Capture the cell that displays the provided text and extract its (x, y) central coordinate. 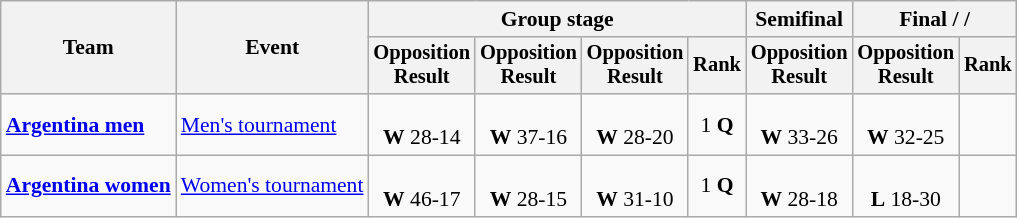
W 28-18 (800, 186)
Men's tournament (272, 124)
W 28-15 (528, 186)
Event (272, 48)
L 18-30 (906, 186)
Semifinal (800, 19)
Team (88, 48)
Final / / (934, 19)
W 37-16 (528, 124)
Argentina men (88, 124)
W 46-17 (422, 186)
Group stage (556, 19)
Women's tournament (272, 186)
W 32-25 (906, 124)
W 28-14 (422, 124)
Argentina women (88, 186)
W 31-10 (636, 186)
W 33-26 (800, 124)
W 28-20 (636, 124)
